Scan for the cell matching the given text and deliver its [X, Y] coordinate at center. 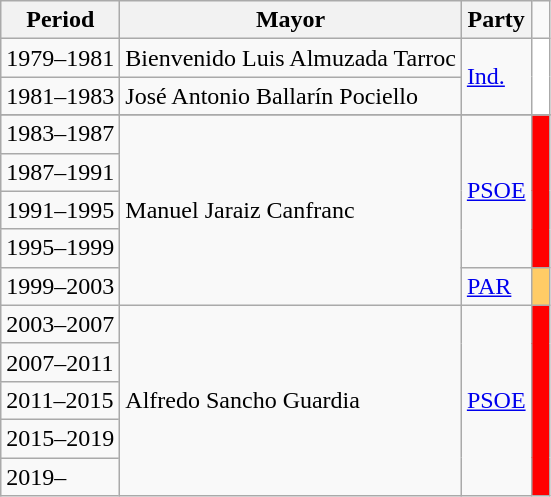
José Antonio Ballarín Pociello [291, 96]
Mayor [291, 20]
Period [60, 20]
PAR [496, 286]
Bienvenido Luis Almuzada Tarroc [291, 58]
2015–2019 [60, 438]
2019– [60, 477]
1991–1995 [60, 210]
1995–1999 [60, 248]
1979–1981 [60, 58]
1981–1983 [60, 96]
Ind. [496, 77]
1999–2003 [60, 286]
2007–2011 [60, 362]
Manuel Jaraiz Canfranc [291, 210]
2011–2015 [60, 400]
2003–2007 [60, 324]
Party [496, 20]
1987–1991 [60, 172]
Alfredo Sancho Guardia [291, 400]
1983–1987 [60, 134]
